Capture the cell that displays the provided text and extract its [X, Y] central coordinate. 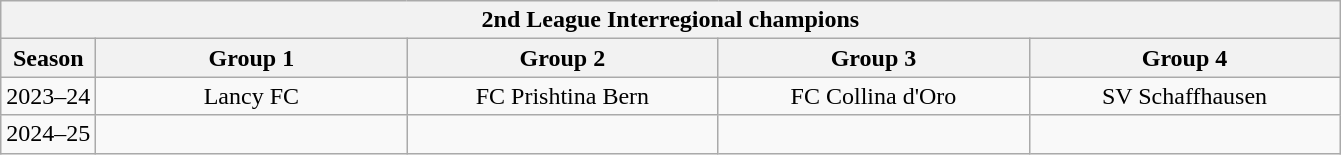
Group 3 [874, 58]
FC Collina d'Oro [874, 96]
2nd League Interregional champions [670, 20]
Group 1 [252, 58]
2023–24 [48, 96]
Season [48, 58]
FC Prishtina Bern [562, 96]
Group 2 [562, 58]
Group 4 [1184, 58]
2024–25 [48, 134]
SV Schaffhausen [1184, 96]
Lancy FC [252, 96]
